Locate the cell with the specified text and output its (x, y) center coordinate. 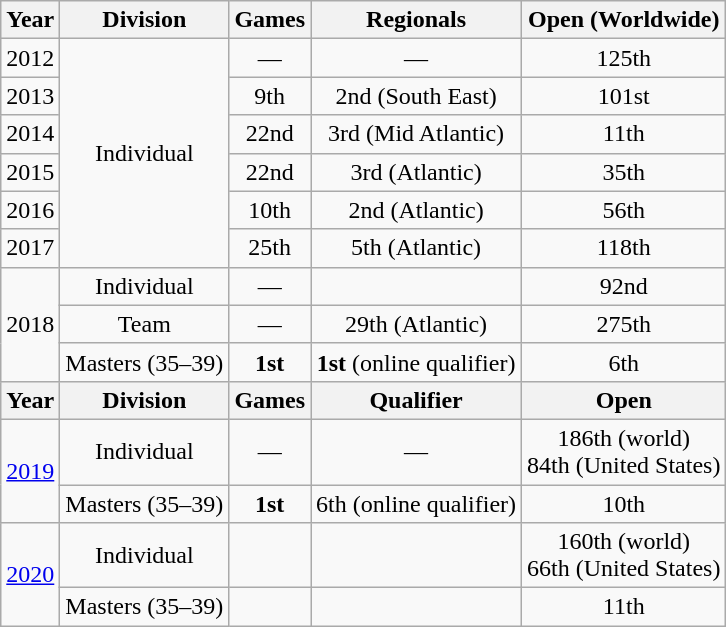
2012 (30, 58)
160th (world)66th (United States) (624, 556)
2013 (30, 96)
92nd (624, 286)
2017 (30, 248)
2nd (Atlantic) (416, 210)
Open (Worldwide) (624, 20)
Qualifier (416, 400)
Regionals (416, 20)
2nd (South East) (416, 96)
3rd (Atlantic) (416, 172)
6th (624, 362)
5th (Atlantic) (416, 248)
2016 (30, 210)
101st (624, 96)
35th (624, 172)
25th (270, 248)
3rd (Mid Atlantic) (416, 134)
2015 (30, 172)
186th (world)84th (United States) (624, 452)
125th (624, 58)
2014 (30, 134)
275th (624, 324)
118th (624, 248)
Team (144, 324)
Open (624, 400)
1st (online qualifier) (416, 362)
9th (270, 96)
6th (online qualifier) (416, 503)
2020 (30, 574)
29th (Atlantic) (416, 324)
56th (624, 210)
2019 (30, 470)
2018 (30, 324)
